Locate the cell with the specified text and output its (x, y) center coordinate. 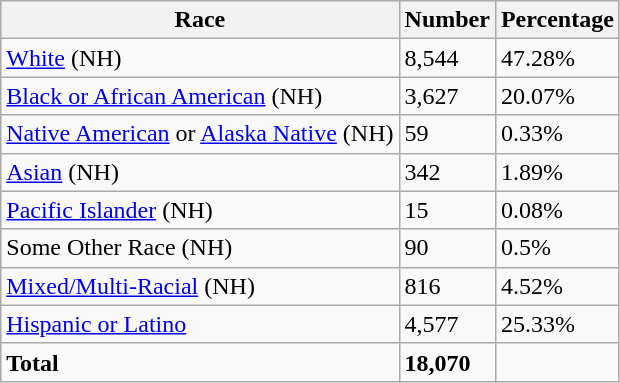
Some Other Race (NH) (200, 248)
1.89% (557, 172)
Total (200, 362)
8,544 (447, 58)
Mixed/Multi-Racial (NH) (200, 286)
Asian (NH) (200, 172)
4.52% (557, 286)
Number (447, 20)
816 (447, 286)
Black or African American (NH) (200, 96)
15 (447, 210)
Race (200, 20)
Hispanic or Latino (200, 324)
342 (447, 172)
47.28% (557, 58)
Native American or Alaska Native (NH) (200, 134)
20.07% (557, 96)
90 (447, 248)
59 (447, 134)
Pacific Islander (NH) (200, 210)
18,070 (447, 362)
0.08% (557, 210)
White (NH) (200, 58)
0.33% (557, 134)
0.5% (557, 248)
3,627 (447, 96)
Percentage (557, 20)
4,577 (447, 324)
25.33% (557, 324)
